Search for the cell housing the specified text and yield its [x, y] center coordinate. 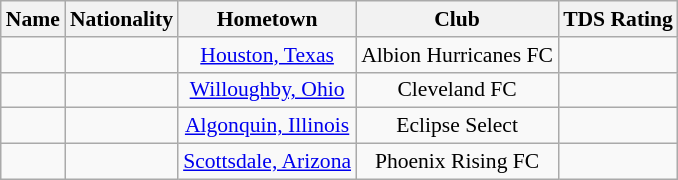
Eclipse Select [457, 126]
Phoenix Rising FC [457, 162]
Willoughby, Ohio [267, 90]
Club [457, 19]
Name [33, 19]
Houston, Texas [267, 55]
Nationality [122, 19]
Scottsdale, Arizona [267, 162]
TDS Rating [618, 19]
Albion Hurricanes FC [457, 55]
Algonquin, Illinois [267, 126]
Cleveland FC [457, 90]
Hometown [267, 19]
